Identify which cell holds the provided text, then report its (x, y) central coordinate. 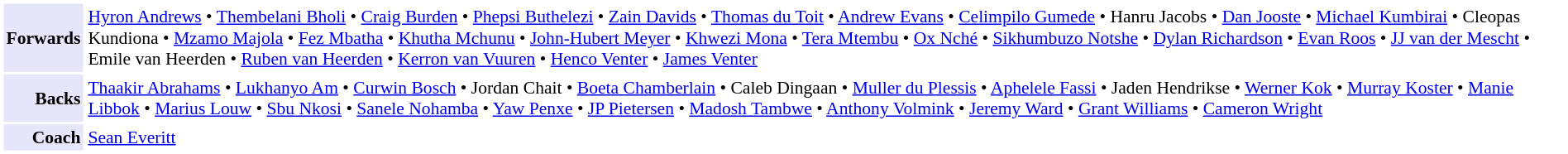
Backs (43, 98)
Forwards (43, 37)
Coach (43, 137)
Sean Everitt (825, 137)
